Extract the (X, Y) coordinate from the center of the cell holding the provided text.  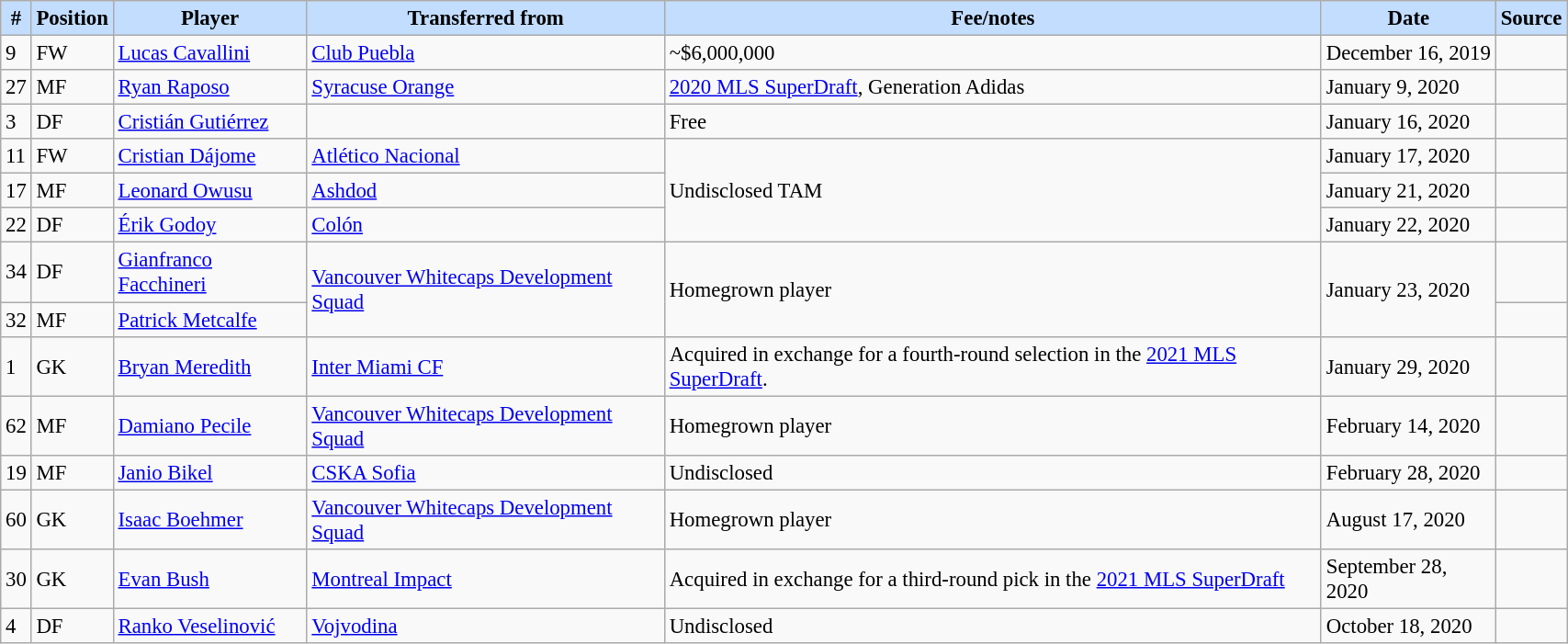
January 16, 2020 (1408, 122)
Inter Miami CF (485, 366)
3 (17, 122)
Date (1408, 18)
January 21, 2020 (1408, 191)
Vojvodina (485, 626)
22 (17, 225)
Damiano Pecile (209, 426)
17 (17, 191)
# (17, 18)
Atlético Nacional (485, 156)
Ashdod (485, 191)
January 17, 2020 (1408, 156)
Club Puebla (485, 53)
Bryan Meredith (209, 366)
Position (72, 18)
Érik Godoy (209, 225)
11 (17, 156)
January 9, 2020 (1408, 87)
~$6,000,000 (992, 53)
30 (17, 579)
Cristian Dájome (209, 156)
Montreal Impact (485, 579)
October 18, 2020 (1408, 626)
Patrick Metcalfe (209, 320)
Janio Bikel (209, 472)
Source (1530, 18)
4 (17, 626)
August 17, 2020 (1408, 520)
Isaac Boehmer (209, 520)
Player (209, 18)
Leonard Owusu (209, 191)
January 23, 2020 (1408, 289)
CSKA Sofia (485, 472)
Lucas Cavallini (209, 53)
September 28, 2020 (1408, 579)
2020 MLS SuperDraft, Generation Adidas (992, 87)
60 (17, 520)
9 (17, 53)
Ranko Veselinović (209, 626)
1 (17, 366)
Syracuse Orange (485, 87)
Cristián Gutiérrez (209, 122)
January 22, 2020 (1408, 225)
Evan Bush (209, 579)
Undisclosed TAM (992, 191)
Free (992, 122)
19 (17, 472)
62 (17, 426)
27 (17, 87)
February 28, 2020 (1408, 472)
February 14, 2020 (1408, 426)
Acquired in exchange for a fourth-round selection in the 2021 MLS SuperDraft. (992, 366)
January 29, 2020 (1408, 366)
Ryan Raposo (209, 87)
Gianfranco Facchineri (209, 272)
Fee/notes (992, 18)
Transferred from (485, 18)
34 (17, 272)
32 (17, 320)
December 16, 2019 (1408, 53)
Acquired in exchange for a third-round pick in the 2021 MLS SuperDraft (992, 579)
Colón (485, 225)
